Find where the given text appears and provide that cell's center as [x, y] coordinate. 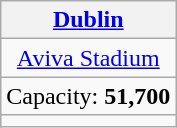
Capacity: 51,700 [88, 96]
Aviva Stadium [88, 58]
Dublin [88, 20]
